Return (X, Y) of the center of cell containing provided text 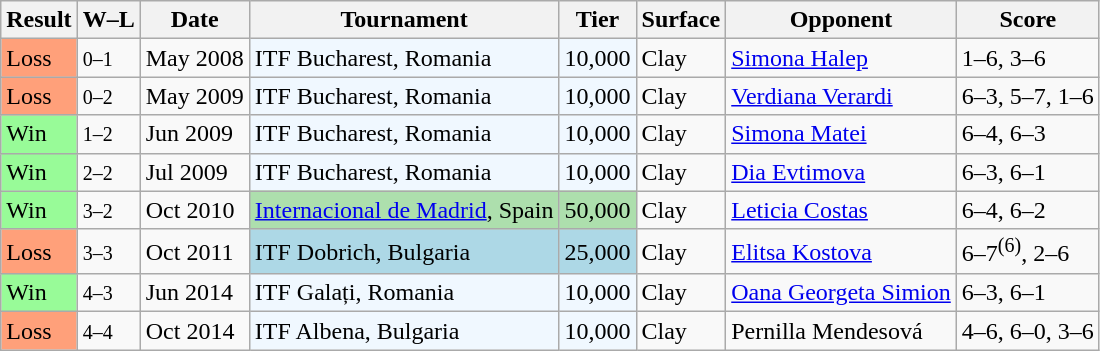
Surface (681, 20)
May 2008 (194, 58)
Internacional de Madrid, Spain (404, 210)
50,000 (598, 210)
4–3 (108, 293)
Jul 2009 (194, 172)
3–2 (108, 210)
Opponent (842, 20)
Tournament (404, 20)
Tier (598, 20)
Pernilla Mendesová (842, 331)
6–7(6), 2–6 (1028, 252)
0–2 (108, 96)
Oana Georgeta Simion (842, 293)
ITF Dobrich, Bulgaria (404, 252)
Simona Halep (842, 58)
ITF Albena, Bulgaria (404, 331)
6–3, 5–7, 1–6 (1028, 96)
Oct 2010 (194, 210)
Dia Evtimova (842, 172)
Elitsa Kostova (842, 252)
Jun 2009 (194, 134)
Score (1028, 20)
Simona Matei (842, 134)
1–6, 3–6 (1028, 58)
6–4, 6–2 (1028, 210)
Date (194, 20)
4–6, 6–0, 3–6 (1028, 331)
25,000 (598, 252)
Jun 2014 (194, 293)
May 2009 (194, 96)
W–L (108, 20)
Oct 2014 (194, 331)
0–1 (108, 58)
1–2 (108, 134)
2–2 (108, 172)
ITF Galați, Romania (404, 293)
3–3 (108, 252)
Oct 2011 (194, 252)
4–4 (108, 331)
6–4, 6–3 (1028, 134)
Verdiana Verardi (842, 96)
Leticia Costas (842, 210)
Result (39, 20)
